From the cell containing the given text, extract its center point as (X, Y) coordinate. 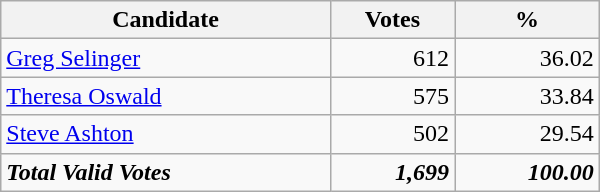
Greg Selinger (166, 58)
1,699 (392, 172)
% (528, 20)
36.02 (528, 58)
100.00 (528, 172)
Candidate (166, 20)
Steve Ashton (166, 134)
575 (392, 96)
Total Valid Votes (166, 172)
29.54 (528, 134)
502 (392, 134)
Theresa Oswald (166, 96)
Votes (392, 20)
612 (392, 58)
33.84 (528, 96)
